Determine the [x, y] coordinate at the center of the cell enclosing the given text.  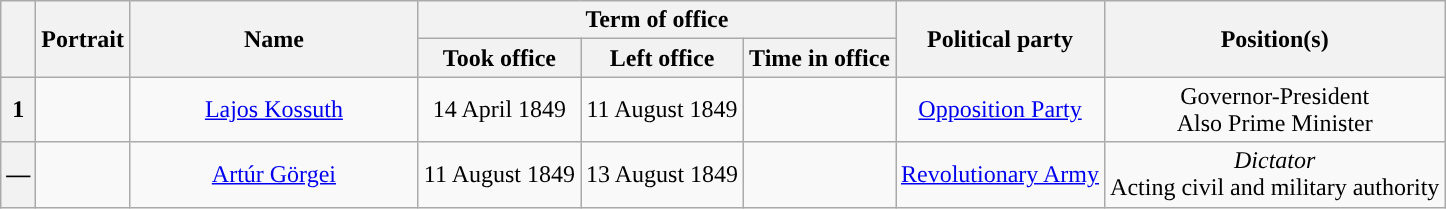
Time in office [820, 58]
Lajos Kossuth [274, 110]
Position(s) [1275, 39]
Governor-PresidentAlso Prime Minister [1275, 110]
Opposition Party [1000, 110]
Political party [1000, 39]
Took office [499, 58]
14 April 1849 [499, 110]
13 August 1849 [662, 174]
Name [274, 39]
Left office [662, 58]
Term of office [656, 20]
Portrait [83, 39]
1 [18, 110]
— [18, 174]
Revolutionary Army [1000, 174]
Artúr Görgei [274, 174]
DictatorActing civil and military authority [1275, 174]
